Scan for the cell matching the given text and deliver its (X, Y) coordinate at center. 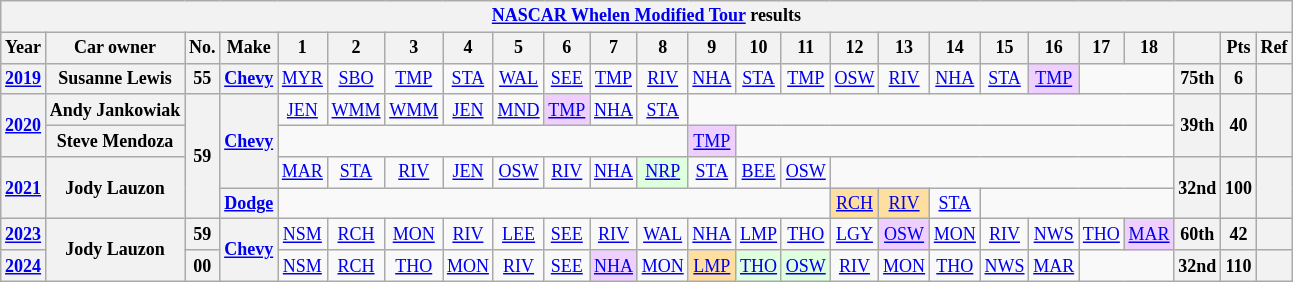
LEE (518, 234)
Pts (1239, 48)
Steve Mendoza (114, 140)
12 (854, 48)
2021 (24, 188)
LGY (854, 234)
Andy Jankowiak (114, 110)
11 (806, 48)
Susanne Lewis (114, 78)
39th (1198, 125)
40 (1239, 125)
5 (518, 48)
14 (954, 48)
8 (662, 48)
55 (202, 78)
2 (356, 48)
9 (712, 48)
00 (202, 266)
NRP (662, 172)
2023 (24, 234)
Car owner (114, 48)
16 (1054, 48)
10 (759, 48)
17 (1102, 48)
NASCAR Whelen Modified Tour results (646, 16)
Year (24, 48)
Ref (1274, 48)
1 (303, 48)
7 (614, 48)
MYR (303, 78)
15 (1004, 48)
110 (1239, 266)
3 (414, 48)
SBO (356, 78)
2024 (24, 266)
13 (904, 48)
42 (1239, 234)
2020 (24, 125)
75th (1198, 78)
BEE (759, 172)
MND (518, 110)
18 (1149, 48)
60th (1198, 234)
100 (1239, 188)
No. (202, 48)
4 (468, 48)
Dodge (249, 204)
Make (249, 48)
2019 (24, 78)
